Search for the cell housing the specified text and yield its (X, Y) center coordinate. 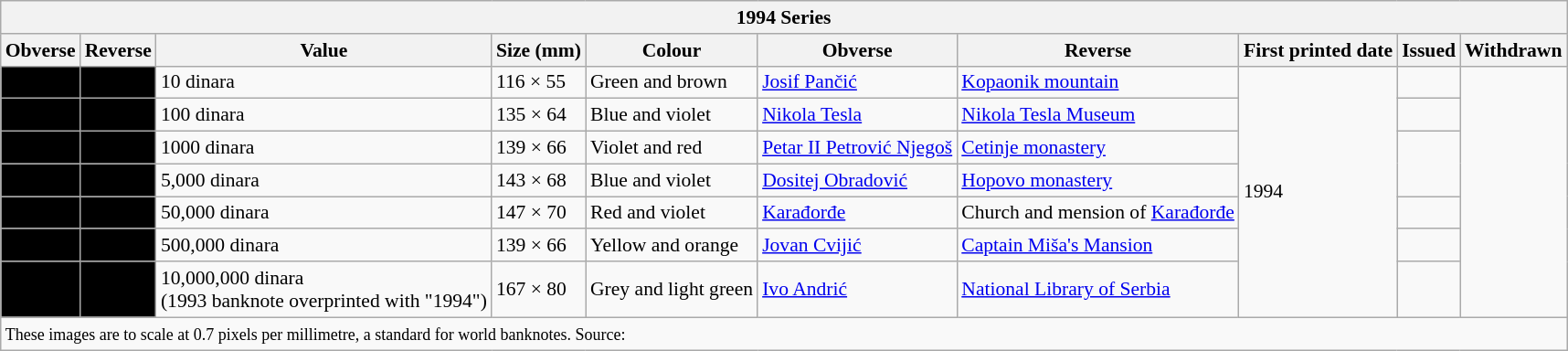
Green and brown (672, 82)
Church and mension of Karađorđe (1098, 213)
Karađorđe (857, 213)
Violet and red (672, 148)
1994 Series (784, 17)
135 × 64 (539, 115)
Yellow and orange (672, 246)
Nikola Tesla (857, 115)
100 dinara (323, 115)
Kopaonik mountain (1098, 82)
167 × 80 (539, 289)
Grey and light green (672, 289)
1000 dinara (323, 148)
Value (323, 50)
Petar II Petrović Njegoš (857, 148)
Colour (672, 50)
These images are to scale at 0.7 pixels per millimetre, a standard for world banknotes. Source: (784, 334)
First printed date (1318, 50)
Captain Miša's Mansion (1098, 246)
116 × 55 (539, 82)
Cetinje monastery (1098, 148)
Josif Pančić (857, 82)
143 × 68 (539, 180)
Jovan Cvijić (857, 246)
50,000 dinara (323, 213)
Red and violet (672, 213)
National Library of Serbia (1098, 289)
Ivo Andrić (857, 289)
500,000 dinara (323, 246)
Withdrawn (1513, 50)
Size (mm) (539, 50)
Issued (1429, 50)
Dositej Obradović (857, 180)
10 dinara (323, 82)
1994 (1318, 192)
Nikola Tesla Museum (1098, 115)
147 × 70 (539, 213)
10,000,000 dinara(1993 banknote overprinted with "1994") (323, 289)
5,000 dinara (323, 180)
Hopovo monastery (1098, 180)
